Return (X, Y) of the center of cell containing provided text 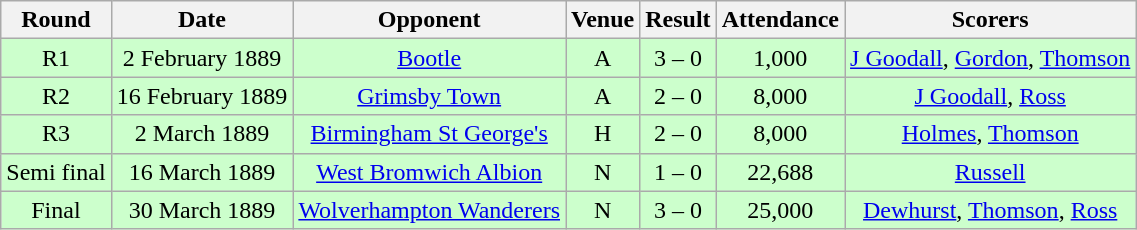
1 – 0 (678, 172)
30 March 1889 (202, 210)
16 March 1889 (202, 172)
Final (56, 210)
R2 (56, 96)
Dewhurst, Thomson, Ross (990, 210)
Round (56, 20)
R1 (56, 58)
R3 (56, 134)
2 February 1889 (202, 58)
Scorers (990, 20)
2 March 1889 (202, 134)
West Bromwich Albion (430, 172)
Holmes, Thomson (990, 134)
Grimsby Town (430, 96)
Venue (603, 20)
Semi final (56, 172)
Opponent (430, 20)
Russell (990, 172)
25,000 (780, 210)
Birmingham St George's (430, 134)
J Goodall, Gordon, Thomson (990, 58)
Wolverhampton Wanderers (430, 210)
22,688 (780, 172)
H (603, 134)
Date (202, 20)
Result (678, 20)
1,000 (780, 58)
Bootle (430, 58)
J Goodall, Ross (990, 96)
16 February 1889 (202, 96)
Attendance (780, 20)
